Identify which cell holds the provided text, then report its [x, y] central coordinate. 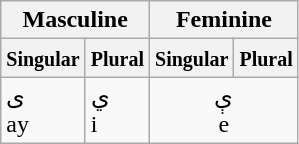
Feminine [224, 20]
ېe [224, 110]
يi [117, 110]
یay [43, 110]
Masculine [76, 20]
